Find where the given text appears and provide that cell's center as [x, y] coordinate. 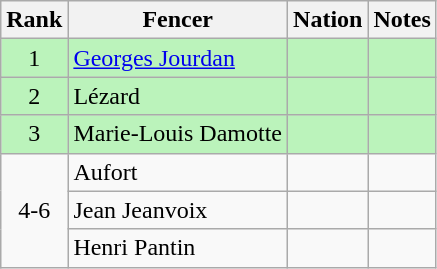
1 [34, 58]
Fencer [178, 20]
Marie-Louis Damotte [178, 134]
Notes [402, 20]
Nation [328, 20]
Lézard [178, 96]
Aufort [178, 172]
2 [34, 96]
Henri Pantin [178, 248]
3 [34, 134]
Jean Jeanvoix [178, 210]
4-6 [34, 210]
Georges Jourdan [178, 58]
Rank [34, 20]
